Scan for the cell matching the given text and deliver its (X, Y) coordinate at center. 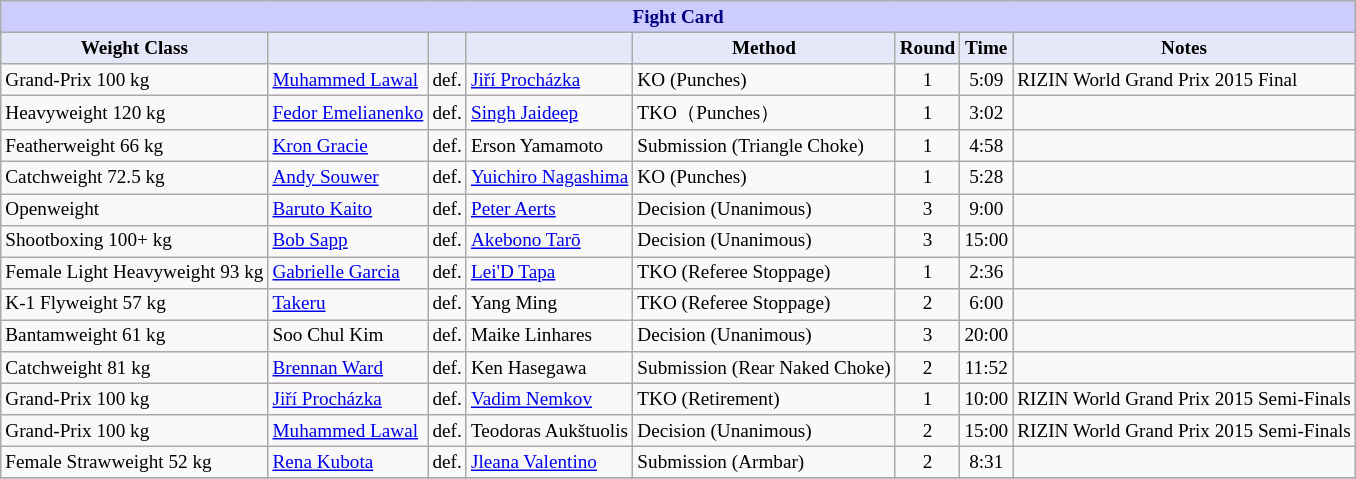
6:00 (986, 304)
20:00 (986, 336)
Ken Hasegawa (549, 368)
Round (928, 48)
Peter Aerts (549, 209)
Fight Card (678, 17)
Openweight (134, 209)
Heavyweight 120 kg (134, 112)
Shootboxing 100+ kg (134, 241)
TKO（Punches） (764, 112)
Notes (1184, 48)
Maike Linhares (549, 336)
Vadim Nemkov (549, 399)
Submission (Rear Naked Choke) (764, 368)
10:00 (986, 399)
Baruto Kaito (348, 209)
Gabrielle Garcia (348, 273)
8:31 (986, 463)
TKO (Retirement) (764, 399)
Method (764, 48)
Andy Souwer (348, 178)
Time (986, 48)
5:28 (986, 178)
5:09 (986, 80)
Catchweight 81 kg (134, 368)
Singh Jaideep (549, 112)
Female Light Heavyweight 93 kg (134, 273)
Lei'D Tapa (549, 273)
Bob Sapp (348, 241)
Submission (Armbar) (764, 463)
Rena Kubota (348, 463)
Yang Ming (549, 304)
11:52 (986, 368)
Teodoras Aukštuolis (549, 431)
K-1 Flyweight 57 kg (134, 304)
3:02 (986, 112)
Kron Gracie (348, 146)
Featherweight 66 kg (134, 146)
Fedor Emelianenko (348, 112)
Soo Chul Kim (348, 336)
Female Strawweight 52 kg (134, 463)
Bantamweight 61 kg (134, 336)
4:58 (986, 146)
Akebono Tarō (549, 241)
Jleana Valentino (549, 463)
9:00 (986, 209)
Catchweight 72.5 kg (134, 178)
Takeru (348, 304)
Brennan Ward (348, 368)
RIZIN World Grand Prix 2015 Final (1184, 80)
2:36 (986, 273)
Erson Yamamoto (549, 146)
Weight Class (134, 48)
Yuichiro Nagashima (549, 178)
Submission (Triangle Choke) (764, 146)
